Return [x, y] of the center of cell containing provided text 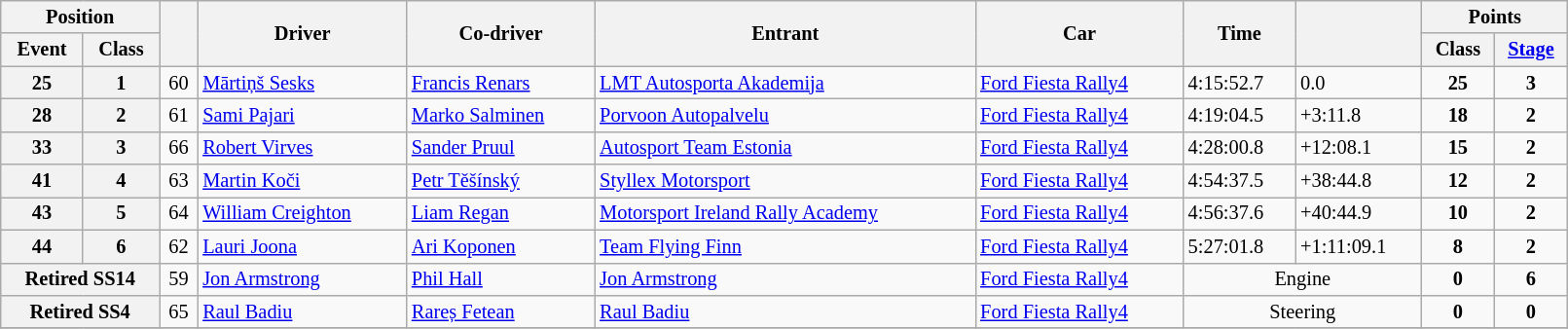
Francis Renars [500, 83]
LMT Autosporta Akademija [784, 83]
Marko Salminen [500, 115]
4:15:52.7 [1240, 83]
Ari Koponen [500, 246]
Entrant [784, 33]
1 [121, 83]
66 [179, 148]
60 [179, 83]
Rareș Fetean [500, 311]
Motorsport Ireland Rally Academy [784, 213]
Car [1079, 33]
8 [1458, 246]
65 [179, 311]
Points [1495, 17]
Mārtiņš Sesks [302, 83]
4 [121, 181]
+12:08.1 [1359, 148]
Sami Pajari [302, 115]
Petr Těšínský [500, 181]
+38:44.8 [1359, 181]
Martin Koči [302, 181]
18 [1458, 115]
63 [179, 181]
5:27:01.8 [1240, 246]
Porvoon Autopalvelu [784, 115]
+1:11:09.1 [1359, 246]
Autosport Team Estonia [784, 148]
64 [179, 213]
Retired SS4 [80, 311]
4:19:04.5 [1240, 115]
Position [80, 17]
Steering [1302, 311]
59 [179, 279]
Event [43, 50]
+3:11.8 [1359, 115]
Styllex Motorsport [784, 181]
Co-driver [500, 33]
15 [1458, 148]
Sander Pruul [500, 148]
Lauri Joona [302, 246]
4:54:37.5 [1240, 181]
61 [179, 115]
28 [43, 115]
Stage [1531, 50]
Robert Virves [302, 148]
44 [43, 246]
Driver [302, 33]
62 [179, 246]
5 [121, 213]
12 [1458, 181]
4:28:00.8 [1240, 148]
4:56:37.6 [1240, 213]
Engine [1302, 279]
William Creighton [302, 213]
Time [1240, 33]
+40:44.9 [1359, 213]
43 [43, 213]
0.0 [1359, 83]
Liam Regan [500, 213]
Team Flying Finn [784, 246]
41 [43, 181]
Phil Hall [500, 279]
Retired SS14 [80, 279]
33 [43, 148]
10 [1458, 213]
